Capture the cell that displays the provided text and extract its (X, Y) central coordinate. 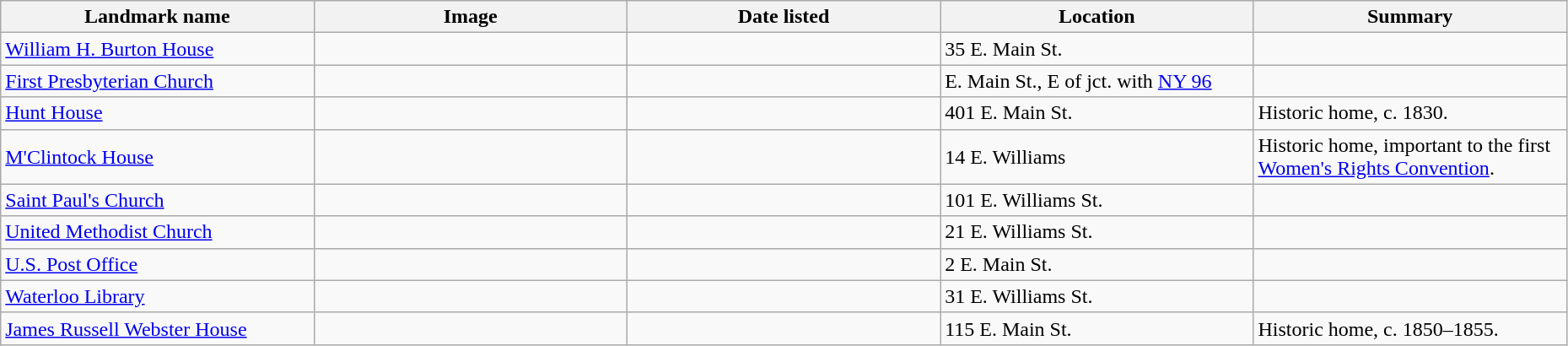
Historic home, important to the first Women's Rights Convention. (1410, 157)
35 E. Main St. (1097, 49)
Landmark name (157, 17)
U.S. Post Office (157, 264)
James Russell Webster House (157, 328)
Saint Paul's Church (157, 200)
First Presbyterian Church (157, 81)
401 E. Main St. (1097, 113)
Hunt House (157, 113)
Image (471, 17)
United Methodist Church (157, 232)
115 E. Main St. (1097, 328)
Historic home, c. 1850–1855. (1410, 328)
William H. Burton House (157, 49)
E. Main St., E of jct. with NY 96 (1097, 81)
2 E. Main St. (1097, 264)
31 E. Williams St. (1097, 296)
21 E. Williams St. (1097, 232)
101 E. Williams St. (1097, 200)
Date listed (783, 17)
Historic home, c. 1830. (1410, 113)
Waterloo Library (157, 296)
Location (1097, 17)
Summary (1410, 17)
14 E. Williams (1097, 157)
M'Clintock House (157, 157)
